Determine the (X, Y) coordinate at the center of the cell enclosing the given text.  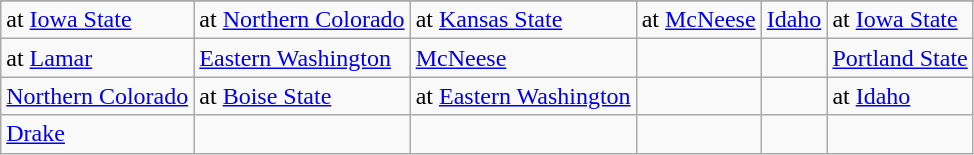
at Eastern Washington (523, 96)
Idaho (794, 20)
McNeese (523, 58)
at Northern Colorado (302, 20)
Eastern Washington (302, 58)
at Idaho (900, 96)
at McNeese (698, 20)
at Boise State (302, 96)
at Lamar (98, 58)
Northern Colorado (98, 96)
Drake (98, 134)
Portland State (900, 58)
at Kansas State (523, 20)
